Output the (X, Y) coordinate of the center of the cell containing the given text.  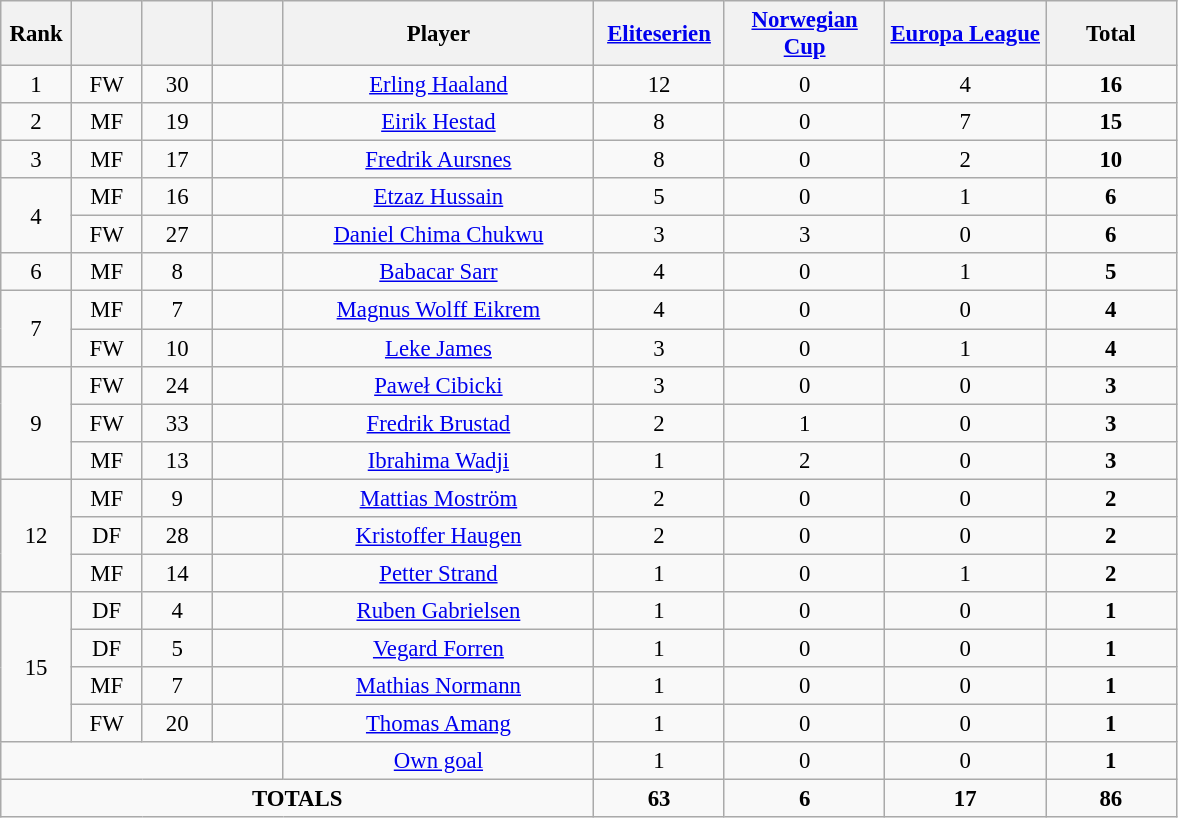
Eliteserien (660, 34)
Daniel Chima Chukwu (438, 235)
Own goal (438, 761)
Norwegian Cup (804, 34)
14 (178, 573)
24 (178, 385)
Mathias Normann (438, 686)
13 (178, 460)
Fredrik Aursnes (438, 160)
Thomas Amang (438, 724)
Total (1112, 34)
Ibrahima Wadji (438, 460)
Erling Haaland (438, 85)
Babacar Sarr (438, 273)
86 (1112, 799)
63 (660, 799)
Ruben Gabrielsen (438, 611)
Leke James (438, 348)
Vegard Forren (438, 648)
Player (438, 34)
Petter Strand (438, 573)
19 (178, 122)
Etzaz Hussain (438, 197)
33 (178, 423)
Europa League (966, 34)
28 (178, 536)
Paweł Cibicki (438, 385)
TOTALS (298, 799)
Rank (36, 34)
Mattias Moström (438, 498)
27 (178, 235)
30 (178, 85)
Magnus Wolff Eikrem (438, 310)
20 (178, 724)
Eirik Hestad (438, 122)
Fredrik Brustad (438, 423)
Kristoffer Haugen (438, 536)
